Find where the given text appears and provide that cell's center as [x, y] coordinate. 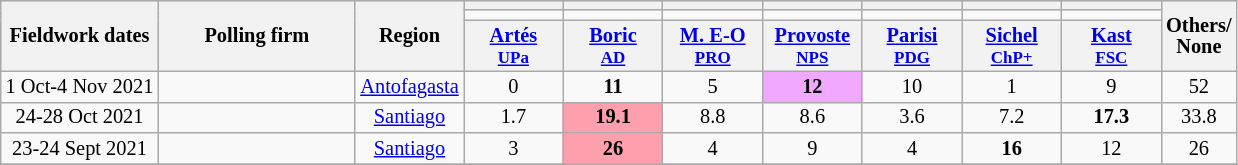
3.6 [912, 118]
0 [514, 86]
11 [613, 86]
M. E-OPRO [713, 46]
3 [514, 148]
33.8 [1198, 118]
SichelChP+ [1012, 46]
Fieldwork dates [80, 36]
1 Oct-4 Nov 2021 [80, 86]
5 [713, 86]
8.8 [713, 118]
24-28 Oct 2021 [80, 118]
ParisiPDG [912, 46]
Region [409, 36]
10 [912, 86]
Others/None [1198, 36]
KastFSC [1112, 46]
1 [1012, 86]
7.2 [1012, 118]
1.7 [514, 118]
ProvosteNPS [813, 46]
17.3 [1112, 118]
23-24 Sept 2021 [80, 148]
BoricAD [613, 46]
Polling firm [256, 36]
16 [1012, 148]
52 [1198, 86]
Antofagasta [409, 86]
ArtésUPa [514, 46]
19.1 [613, 118]
8.6 [813, 118]
